Return the [x, y] coordinate for the center point of the cell that contains the specified text.  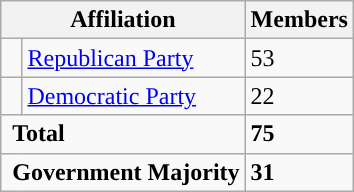
Affiliation [123, 20]
Democratic Party [134, 96]
Government Majority [123, 172]
Members [299, 20]
Total [123, 134]
53 [299, 58]
31 [299, 172]
75 [299, 134]
Republican Party [134, 58]
22 [299, 96]
